Output the [X, Y] coordinate of the center of the cell containing the given text.  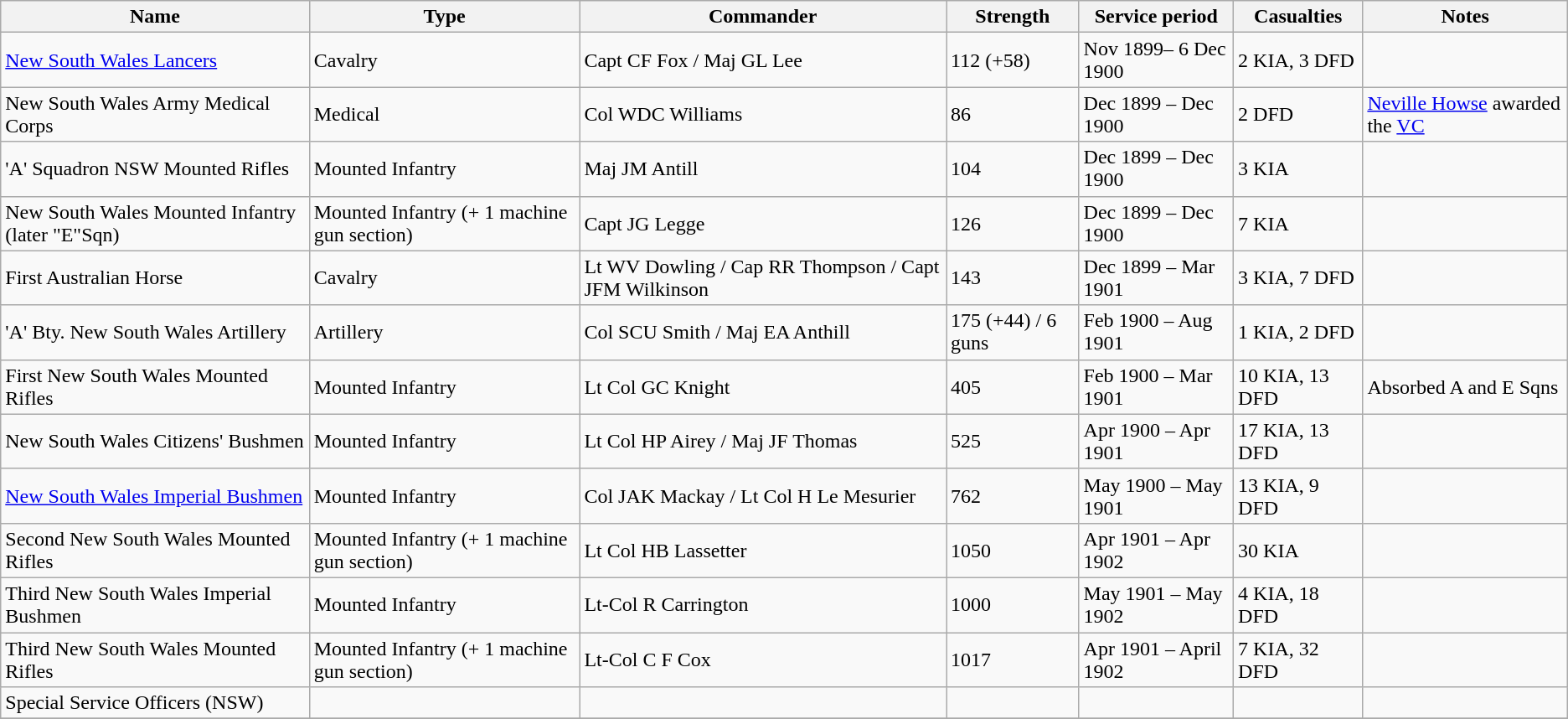
Medical [444, 114]
Lt Col HP Airey / Maj JF Thomas [763, 441]
7 KIA [1298, 223]
Artillery [444, 332]
10 KIA, 13 DFD [1298, 387]
May 1900 – May 1901 [1156, 496]
Col SCU Smith / Maj EA Anthill [763, 332]
Feb 1900 – Mar 1901 [1156, 387]
3 KIA [1298, 169]
175 (+44) / 6 guns [1014, 332]
Commander [763, 17]
17 KIA, 13 DFD [1298, 441]
4 KIA, 18 DFD [1298, 605]
'A' Bty. New South Wales Artillery [155, 332]
1017 [1014, 659]
New South Wales Imperial Bushmen [155, 496]
Lt WV Dowling / Cap RR Thompson / Capt JFM Wilkinson [763, 278]
Lt Col GC Knight [763, 387]
Col JAK Mackay / Lt Col H Le Mesurier [763, 496]
1 KIA, 2 DFD [1298, 332]
Apr 1901 – Apr 1902 [1156, 550]
May 1901 – May 1902 [1156, 605]
126 [1014, 223]
Capt CF Fox / Maj GL Lee [763, 60]
Third New South Wales Mounted Rifles [155, 659]
Capt JG Legge [763, 223]
Service period [1156, 17]
Maj JM Antill [763, 169]
Third New South Wales Imperial Bushmen [155, 605]
New South Wales Army Medical Corps [155, 114]
'A' Squadron NSW Mounted Rifles [155, 169]
762 [1014, 496]
525 [1014, 441]
Name [155, 17]
Lt-Col C F Cox [763, 659]
Nov 1899– 6 Dec 1900 [1156, 60]
86 [1014, 114]
Lt Col HB Lassetter [763, 550]
13 KIA, 9 DFD [1298, 496]
405 [1014, 387]
3 KIA, 7 DFD [1298, 278]
Absorbed A and E Sqns [1465, 387]
Feb 1900 – Aug 1901 [1156, 332]
30 KIA [1298, 550]
Notes [1465, 17]
Casualties [1298, 17]
2 DFD [1298, 114]
Special Service Officers (NSW) [155, 703]
Neville Howse awarded the VC [1465, 114]
Second New South Wales Mounted Rifles [155, 550]
1050 [1014, 550]
Strength [1014, 17]
104 [1014, 169]
New South Wales Lancers [155, 60]
Col WDC Williams [763, 114]
2 KIA, 3 DFD [1298, 60]
Lt-Col R Carrington [763, 605]
Apr 1901 – April 1902 [1156, 659]
112 (+58) [1014, 60]
Type [444, 17]
143 [1014, 278]
New South Wales Citizens' Bushmen [155, 441]
New South Wales Mounted Infantry (later "E"Sqn) [155, 223]
Apr 1900 – Apr 1901 [1156, 441]
Dec 1899 – Mar 1901 [1156, 278]
1000 [1014, 605]
First Australian Horse [155, 278]
First New South Wales Mounted Rifles [155, 387]
7 KIA, 32 DFD [1298, 659]
